Identify which cell holds the provided text, then report its [x, y] central coordinate. 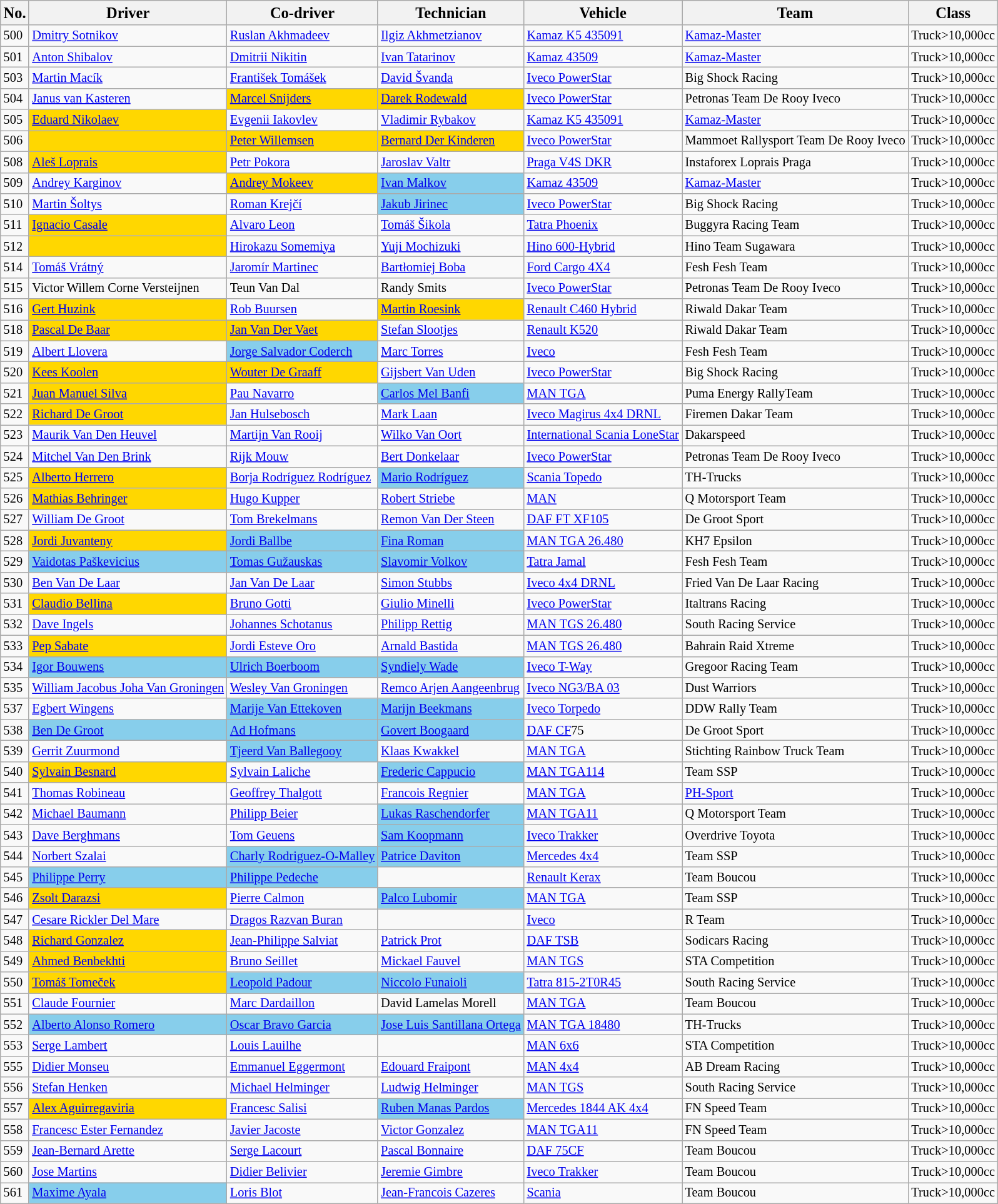
Philipp Beier [303, 814]
Jean-Bernard Arette [128, 1151]
Bahrain Raid Xtreme [795, 646]
No. [15, 13]
Didier Belivier [303, 1171]
Igor Bouwens [128, 667]
515 [15, 288]
Javier Jacoste [303, 1130]
Louis Lauilhe [303, 1046]
560 [15, 1171]
Jan Van Der Vaet [303, 330]
Evgenii Iakovlev [303, 120]
Alberto Herrero [128, 478]
Dave Berghmans [128, 835]
553 [15, 1046]
PH-Sport [795, 793]
Serge Lambert [128, 1046]
Petr Pokora [303, 162]
Martin Roesink [450, 309]
David Lamelas Morell [450, 1003]
Rijk Mouw [303, 456]
Remon Van Der Steen [450, 519]
Thomas Robineau [128, 793]
Cesare Rickler Del Mare [128, 920]
Stichting Rainbow Truck Team [795, 751]
511 [15, 225]
532 [15, 625]
Mammoet Rallysport Team De Rooy Iveco [795, 141]
Vaidotas Paškevicius [128, 561]
Iveco T-Way [603, 667]
Dave Ingels [128, 625]
Michael Baumann [128, 814]
Carlos Mel Banfi [450, 393]
Roman Krejčí [303, 204]
Scania [603, 1193]
544 [15, 856]
548 [15, 940]
Tatra Jamal [603, 561]
Tomáš Vrátný [128, 267]
Richard De Groot [128, 414]
Gijsbert Van Uden [450, 372]
Peter Willemsen [303, 141]
KH7 Epsilon [795, 541]
Ben Van De Laar [128, 583]
Patrick Prot [450, 940]
Eduard Nikolaev [128, 120]
Iveco Torpedo [603, 709]
Andrey Karginov [128, 183]
Didier Monseu [128, 1066]
Ben De Groot [128, 730]
528 [15, 541]
Jakub Jirinec [450, 204]
Vehicle [603, 13]
DAF 75CF [603, 1151]
Tatra 815-2T0R45 [603, 983]
540 [15, 772]
AB Dream Racing [795, 1066]
Sodicars Racing [795, 940]
512 [15, 246]
Stefan Henken [128, 1088]
Jose Martins [128, 1171]
556 [15, 1088]
561 [15, 1193]
DDW Rally Team [795, 709]
Slavomir Volkov [450, 561]
Francesc Ester Fernandez [128, 1130]
Tomáš Šikola [450, 225]
Geoffrey Thalgott [303, 793]
534 [15, 667]
504 [15, 99]
Ulrich Boerboom [303, 667]
Maurik Van Den Heuvel [128, 435]
Martijn Van Rooij [303, 435]
Wouter De Graaff [303, 372]
501 [15, 57]
Zsolt Darazsi [128, 898]
542 [15, 814]
Sylvain Besnard [128, 772]
Mathias Behringer [128, 498]
547 [15, 920]
Aleš Loprais [128, 162]
529 [15, 561]
Jan Hulsebosch [303, 414]
Claudio Bellina [128, 604]
Dakarspeed [795, 435]
Ruben Manas Pardos [450, 1108]
Martin Šoltys [128, 204]
Albert Llovera [128, 351]
Victor Willem Corne Versteijnen [128, 288]
Philippe Pedeche [303, 877]
Instaforex Loprais Praga [795, 162]
Patrice Daviton [450, 856]
Jan Van De Laar [303, 583]
MAN TGA114 [603, 772]
Michael Helminger [303, 1088]
Tomáš Tomeček [128, 983]
Syndiely Wade [450, 667]
Dust Warriors [795, 688]
Puma Energy RallyTeam [795, 393]
Claude Fournier [128, 1003]
530 [15, 583]
Simon Stubbs [450, 583]
R Team [795, 920]
Jordi Esteve Oro [303, 646]
Norbert Szalai [128, 856]
514 [15, 267]
Alberto Alonso Romero [128, 1025]
Alvaro Leon [303, 225]
Iveco NG3/BA 03 [603, 688]
Tjeerd Van Ballegooy [303, 751]
Teun Van Dal [303, 288]
DAF TSB [603, 940]
Mickael Fauvel [450, 961]
Marije Van Ettekoven [303, 709]
Mercedes 1844 AK 4x4 [603, 1108]
Borja Rodríguez Rodríguez [303, 478]
Gregoor Racing Team [795, 667]
Alex Aguirregaviria [128, 1108]
Palco Lubomir [450, 898]
545 [15, 877]
Johannes Schotanus [303, 625]
Technician [450, 13]
Vladimir Rybakov [450, 120]
Buggyra Racing Team [795, 225]
František Tomášek [303, 78]
Ivan Tatarinov [450, 57]
503 [15, 78]
Gerrit Zuurmond [128, 751]
523 [15, 435]
Bruno Seillet [303, 961]
525 [15, 478]
509 [15, 183]
520 [15, 372]
Serge Lacourt [303, 1151]
Jaromír Martinec [303, 267]
Pep Sabate [128, 646]
550 [15, 983]
559 [15, 1151]
Italtrans Racing [795, 604]
Pierre Calmon [303, 898]
Jorge Salvador Coderch [303, 351]
Emmanuel Eggermont [303, 1066]
Ford Cargo 4X4 [603, 267]
Ludwig Helminger [450, 1088]
Egbert Wingens [128, 709]
Yuji Mochizuki [450, 246]
537 [15, 709]
555 [15, 1066]
Tom Brekelmans [303, 519]
Bartłomiej Boba [450, 267]
551 [15, 1003]
Hirokazu Somemiya [303, 246]
557 [15, 1108]
Klaas Kwakkel [450, 751]
David Švanda [450, 78]
MAN [603, 498]
Anton Shibalov [128, 57]
Praga V4S DKR [603, 162]
500 [15, 36]
516 [15, 309]
Robert Striebe [450, 498]
Francesc Salisi [303, 1108]
Dragos Razvan Buran [303, 920]
William Jacobus Joha Van Groningen [128, 688]
Randy Smits [450, 288]
Iveco Magirus 4x4 DRNL [603, 414]
Mario Rodríguez [450, 478]
531 [15, 604]
Mercedes 4x4 [603, 856]
MAN TGA 18480 [603, 1025]
Sylvain Laliche [303, 772]
Marc Dardaillon [303, 1003]
Jeremie Gimbre [450, 1171]
Wilko Van Oort [450, 435]
Charly Rodriguez-O-Malley [303, 856]
Dmitrii Nikitin [303, 57]
Firemen Dakar Team [795, 414]
Janus van Kasteren [128, 99]
506 [15, 141]
Francois Regnier [450, 793]
Tom Geuens [303, 835]
Fina Roman [450, 541]
Scania Topedo [603, 478]
522 [15, 414]
Stefan Slootjes [450, 330]
Ahmed Benbekhti [128, 961]
Marc Torres [450, 351]
Frederic Cappucio [450, 772]
Jordi Ballbe [303, 541]
Mark Laan [450, 414]
International Scania LoneStar [603, 435]
Leopold Padour [303, 983]
Juan Manuel Silva [128, 393]
543 [15, 835]
Bert Donkelaar [450, 456]
Loris Blot [303, 1193]
DAF CF75 [603, 730]
524 [15, 456]
Jordi Juvanteny [128, 541]
Martin Macík [128, 78]
MAN 4x4 [603, 1066]
Marijn Beekmans [450, 709]
MAN 6x6 [603, 1046]
Iveco 4x4 DRNL [603, 583]
Philippe Perry [128, 877]
546 [15, 898]
Driver [128, 13]
Renault K520 [603, 330]
Bernard Der Kinderen [450, 141]
Renault Kerax [603, 877]
518 [15, 330]
508 [15, 162]
Jean-Francois Cazeres [450, 1193]
Maxime Ayala [128, 1193]
558 [15, 1130]
Overdrive Toyota [795, 835]
Giulio Minelli [450, 604]
Class [953, 13]
Renault C460 Hybrid [603, 309]
MAN TGA 26.480 [603, 541]
Edouard Fraipont [450, 1066]
521 [15, 393]
Fried Van De Laar Racing [795, 583]
Co-driver [303, 13]
Ignacio Casale [128, 225]
Hino Team Sugawara [795, 246]
Ruslan Akhmadeev [303, 36]
535 [15, 688]
Team [795, 13]
Tomas Gužauskas [303, 561]
Tatra Phoenix [603, 225]
Dmitry Sotnikov [128, 36]
Arnald Bastida [450, 646]
Niccolo Funaioli [450, 983]
Richard Gonzalez [128, 940]
533 [15, 646]
Oscar Bravo Garcia [303, 1025]
Hugo Kupper [303, 498]
Ilgiz Akhmetzianov [450, 36]
526 [15, 498]
Victor Gonzalez [450, 1130]
541 [15, 793]
552 [15, 1025]
Ivan Malkov [450, 183]
Rob Buursen [303, 309]
Pascal Bonnaire [450, 1151]
527 [15, 519]
Gert Huzink [128, 309]
Marcel Snijders [303, 99]
DAF FT XF105 [603, 519]
539 [15, 751]
Darek Rodewald [450, 99]
Pau Navarro [303, 393]
Philipp Rettig [450, 625]
Hino 600-Hybrid [603, 246]
519 [15, 351]
Sam Koopmann [450, 835]
Bruno Gotti [303, 604]
Lukas Raschendorfer [450, 814]
Andrey Mokeev [303, 183]
505 [15, 120]
Jean-Philippe Salviat [303, 940]
Ad Hofmans [303, 730]
Govert Boogaard [450, 730]
Kees Koolen [128, 372]
Wesley Van Groningen [303, 688]
549 [15, 961]
Jose Luis Santillana Ortega [450, 1025]
538 [15, 730]
510 [15, 204]
Remco Arjen Aangeenbrug [450, 688]
Mitchel Van Den Brink [128, 456]
Pascal De Baar [128, 330]
Jaroslav Valtr [450, 162]
William De Groot [128, 519]
